Scan for the cell matching the given text and deliver its (x, y) coordinate at center. 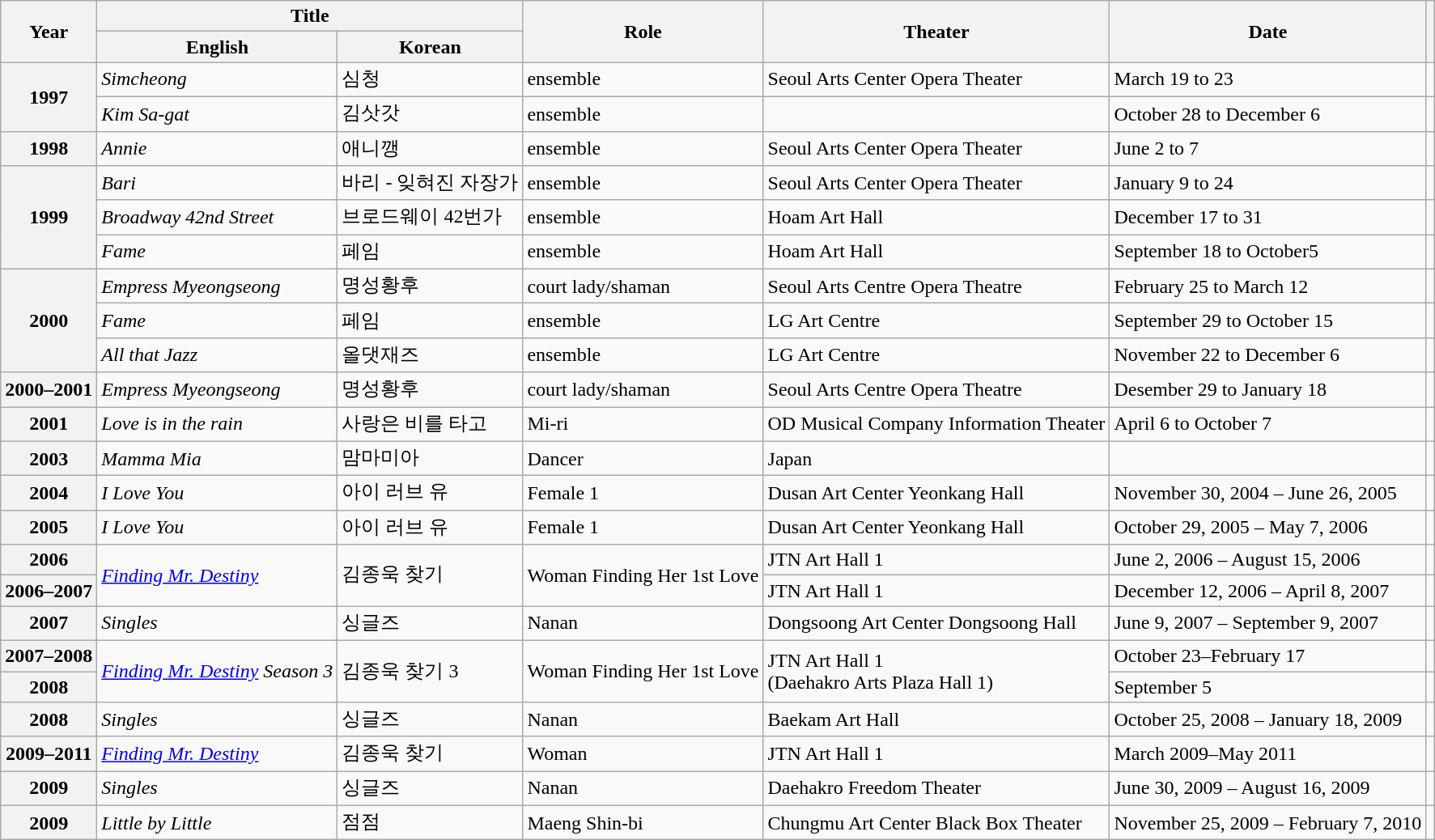
심청 (431, 79)
All that Jazz (217, 354)
애니깽 (431, 149)
OD Musical Company Information Theater (936, 424)
April 6 to October 7 (1267, 424)
English (217, 47)
Simcheong (217, 79)
Woman (643, 754)
2005 (49, 528)
점점 (431, 822)
2007–2008 (49, 655)
Love is in the rain (217, 424)
October 28 to December 6 (1267, 113)
September 5 (1267, 687)
Date (1267, 32)
Little by Little (217, 822)
Chungmu Art Center Black Box Theater (936, 822)
Finding Mr. Destiny Season 3 (217, 671)
December 17 to 31 (1267, 217)
JTN Art Hall 1(Daehakro Arts Plaza Hall 1) (936, 671)
March 19 to 23 (1267, 79)
March 2009–May 2011 (1267, 754)
김종욱 찾기 3 (431, 671)
브로드웨이 42번가 (431, 217)
January 9 to 24 (1267, 183)
Theater (936, 32)
November 22 to December 6 (1267, 354)
June 9, 2007 – September 9, 2007 (1267, 623)
2006 (49, 560)
Baekam Art Hall (936, 720)
올댓재즈 (431, 354)
1998 (49, 149)
Daehakro Freedom Theater (936, 788)
Mamma Mia (217, 458)
Role (643, 32)
September 29 to October 15 (1267, 320)
2006–2007 (49, 591)
2009–2011 (49, 754)
December 12, 2006 – April 8, 2007 (1267, 591)
October 25, 2008 – January 18, 2009 (1267, 720)
Korean (431, 47)
Dongsoong Art Center Dongsoong Hall (936, 623)
바리 - 잊혀진 자장가 (431, 183)
맘마미아 (431, 458)
October 29, 2005 – May 7, 2006 (1267, 528)
Maeng Shin-bi (643, 822)
Year (49, 32)
November 30, 2004 – June 26, 2005 (1267, 494)
Annie (217, 149)
2001 (49, 424)
June 30, 2009 – August 16, 2009 (1267, 788)
September 18 to October5 (1267, 252)
Kim Sa-gat (217, 113)
1997 (49, 97)
February 25 to March 12 (1267, 286)
2000 (49, 320)
Dancer (643, 458)
June 2, 2006 – August 15, 2006 (1267, 560)
October 23–February 17 (1267, 655)
Desember 29 to January 18 (1267, 390)
2004 (49, 494)
Title (310, 16)
Japan (936, 458)
2000–2001 (49, 390)
Broadway 42nd Street (217, 217)
Mi-ri (643, 424)
2007 (49, 623)
Bari (217, 183)
June 2 to 7 (1267, 149)
2003 (49, 458)
1999 (49, 218)
November 25, 2009 – February 7, 2010 (1267, 822)
김삿갓 (431, 113)
사랑은 비를 타고 (431, 424)
